Return the (X, Y) coordinate for the center point of the cell that contains the specified text.  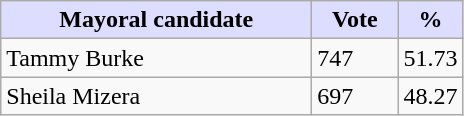
Mayoral candidate (156, 20)
51.73 (430, 58)
48.27 (430, 96)
Tammy Burke (156, 58)
Sheila Mizera (156, 96)
% (430, 20)
697 (355, 96)
Vote (355, 20)
747 (355, 58)
